Capture the cell that displays the provided text and extract its [x, y] central coordinate. 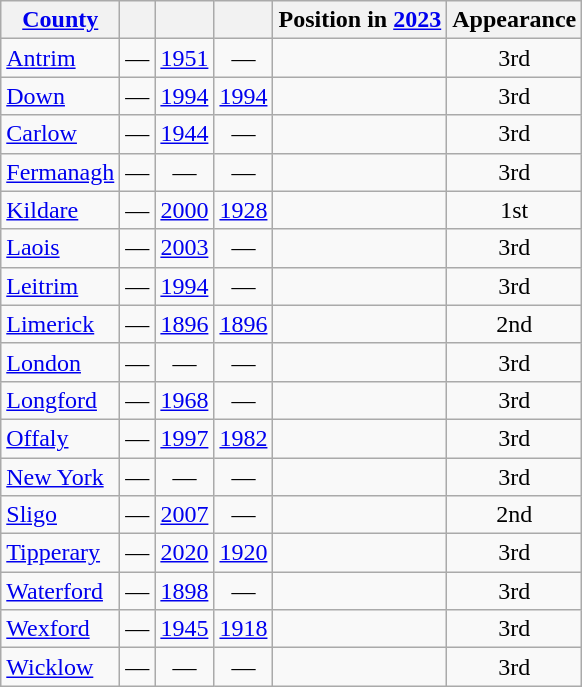
2000 [184, 210]
Position in 2023 [360, 20]
Longford [60, 400]
Limerick [60, 324]
1997 [184, 438]
London [60, 362]
2020 [184, 553]
Fermanagh [60, 172]
1928 [244, 210]
Wicklow [60, 667]
Kildare [60, 210]
Waterford [60, 591]
2003 [184, 248]
2007 [184, 515]
Leitrim [60, 286]
Sligo [60, 515]
1944 [184, 134]
1st [514, 210]
1951 [184, 58]
Carlow [60, 134]
Laois [60, 248]
Offaly [60, 438]
New York [60, 477]
1968 [184, 400]
Tipperary [60, 553]
Antrim [60, 58]
1920 [244, 553]
1982 [244, 438]
Appearance [514, 20]
Down [60, 96]
1918 [244, 629]
1945 [184, 629]
1898 [184, 591]
Wexford [60, 629]
County [60, 20]
